Identify which cell holds the provided text, then report its [X, Y] central coordinate. 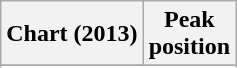
Peakposition [189, 34]
Chart (2013) [72, 34]
